Locate the cell with the specified text and output its (X, Y) center coordinate. 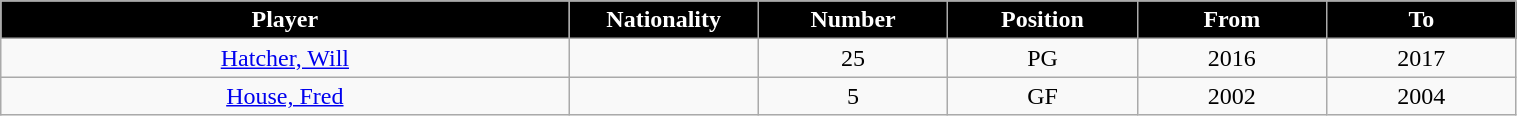
PG (1042, 58)
From (1232, 20)
To (1422, 20)
Nationality (664, 20)
House, Fred (285, 96)
5 (852, 96)
Player (285, 20)
2004 (1422, 96)
Hatcher, Will (285, 58)
Position (1042, 20)
2016 (1232, 58)
2017 (1422, 58)
GF (1042, 96)
25 (852, 58)
Number (852, 20)
2002 (1232, 96)
